Provide the (X, Y) coordinate of the cell's center where the given text is located.  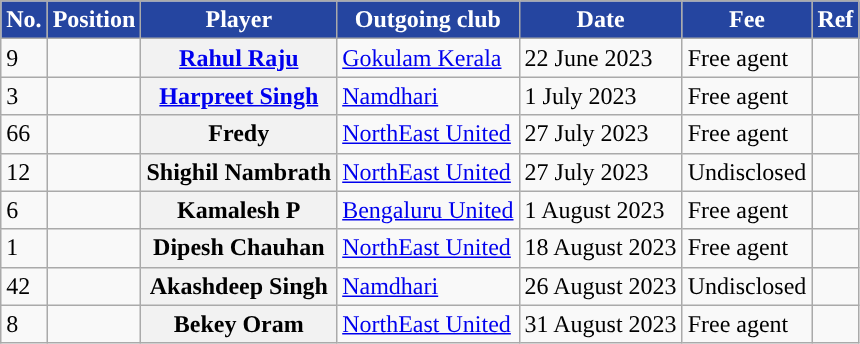
Ref (836, 20)
Rahul Raju (239, 58)
Player (239, 20)
9 (24, 58)
Bengaluru United (428, 210)
1 (24, 248)
Kamalesh P (239, 210)
66 (24, 134)
1 August 2023 (600, 210)
18 August 2023 (600, 248)
6 (24, 210)
Outgoing club (428, 20)
No. (24, 20)
Akashdeep Singh (239, 286)
Harpreet Singh (239, 96)
Dipesh Chauhan (239, 248)
Date (600, 20)
12 (24, 172)
Gokulam Kerala (428, 58)
8 (24, 324)
22 June 2023 (600, 58)
1 July 2023 (600, 96)
42 (24, 286)
Position (94, 20)
Bekey Oram (239, 324)
Shighil Nambrath (239, 172)
Fredy (239, 134)
26 August 2023 (600, 286)
3 (24, 96)
Fee (747, 20)
31 August 2023 (600, 324)
